Output the [x, y] coordinate of the center of the cell containing the given text.  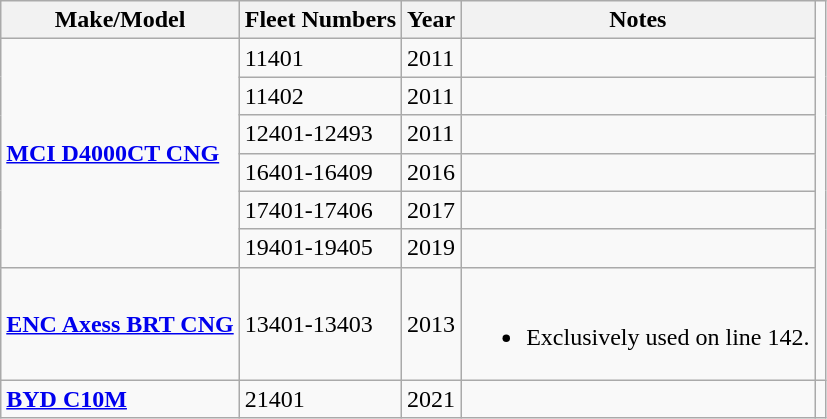
2013 [432, 324]
Notes [638, 20]
17401-17406 [320, 210]
ENC Axess BRT CNG [120, 324]
21401 [320, 399]
13401-13403 [320, 324]
16401-16409 [320, 172]
2021 [432, 399]
2017 [432, 210]
12401-12493 [320, 134]
Fleet Numbers [320, 20]
19401-19405 [320, 248]
2019 [432, 248]
Make/Model [120, 20]
BYD C10M [120, 399]
Year [432, 20]
MCI D4000CT CNG [120, 153]
11402 [320, 96]
2016 [432, 172]
Exclusively used on line 142. [638, 324]
11401 [320, 58]
